Search for the cell housing the specified text and yield its (x, y) center coordinate. 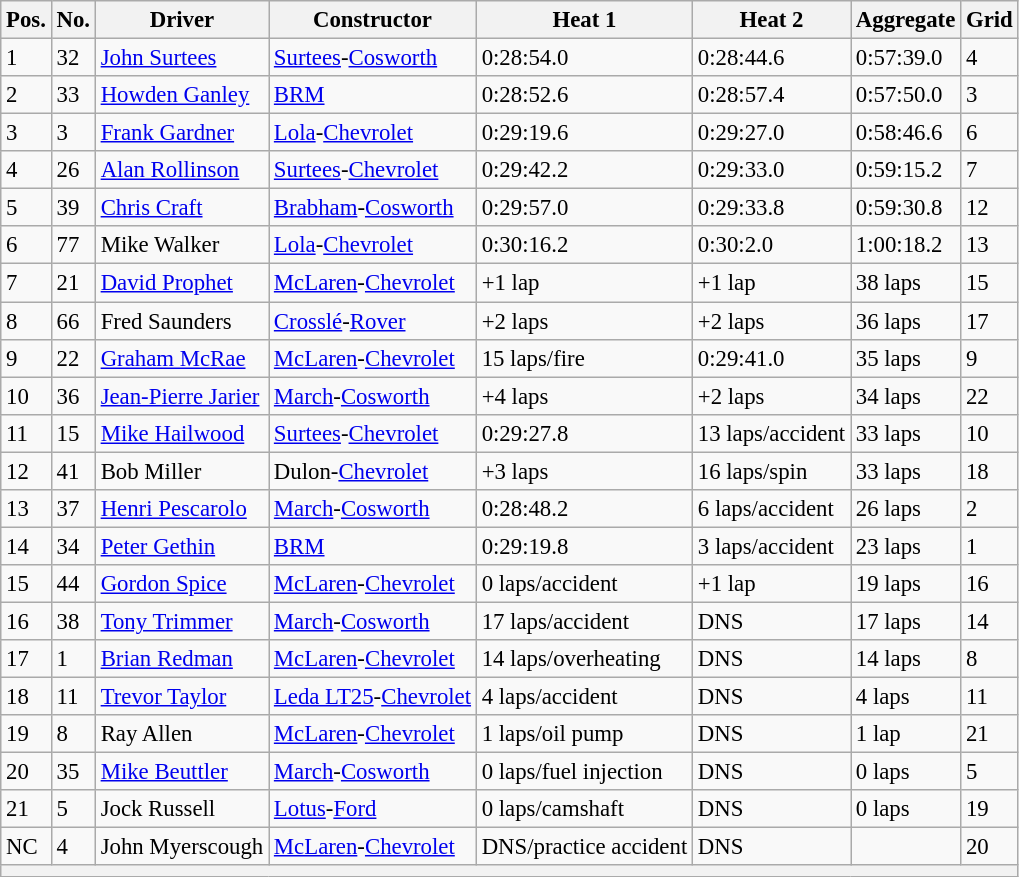
35 laps (905, 358)
+4 laps (584, 396)
Mike Hailwood (182, 433)
32 (73, 58)
Jock Russell (182, 809)
0:29:41.0 (772, 358)
34 (73, 546)
Driver (182, 20)
NC (26, 847)
Gordon Spice (182, 584)
Tony Trimmer (182, 621)
0:59:15.2 (905, 170)
36 (73, 396)
26 laps (905, 509)
1 lap (905, 734)
0:28:52.6 (584, 95)
26 (73, 170)
0:29:57.0 (584, 208)
0:29:19.8 (584, 546)
Constructor (373, 20)
Mike Walker (182, 245)
0 laps/accident (584, 584)
0:29:33.0 (772, 170)
13 laps/accident (772, 433)
0:29:27.0 (772, 133)
4 laps (905, 697)
David Prophet (182, 283)
Heat 2 (772, 20)
DNS/practice accident (584, 847)
Henri Pescarolo (182, 509)
0:58:46.6 (905, 133)
38 (73, 621)
19 laps (905, 584)
35 (73, 772)
41 (73, 471)
Aggregate (905, 20)
Howden Ganley (182, 95)
Chris Craft (182, 208)
Brabham-Cosworth (373, 208)
39 (73, 208)
John Myerscough (182, 847)
Graham McRae (182, 358)
0:59:30.8 (905, 208)
Mike Beuttler (182, 772)
0:29:27.8 (584, 433)
0:29:19.6 (584, 133)
Fred Saunders (182, 321)
23 laps (905, 546)
4 laps/accident (584, 697)
15 laps/fire (584, 358)
Bob Miller (182, 471)
0:57:50.0 (905, 95)
0:28:54.0 (584, 58)
14 laps (905, 659)
44 (73, 584)
6 laps/accident (772, 509)
No. (73, 20)
0:30:2.0 (772, 245)
34 laps (905, 396)
16 laps/spin (772, 471)
Trevor Taylor (182, 697)
3 laps/accident (772, 546)
Grid (990, 20)
0:28:44.6 (772, 58)
0:29:33.8 (772, 208)
14 laps/overheating (584, 659)
0:57:39.0 (905, 58)
Pos. (26, 20)
0 laps/fuel injection (584, 772)
Crosslé-Rover (373, 321)
+3 laps (584, 471)
Heat 1 (584, 20)
37 (73, 509)
66 (73, 321)
77 (73, 245)
Alan Rollinson (182, 170)
33 (73, 95)
Leda LT25-Chevrolet (373, 697)
1:00:18.2 (905, 245)
Brian Redman (182, 659)
Ray Allen (182, 734)
0:30:16.2 (584, 245)
17 laps/accident (584, 621)
John Surtees (182, 58)
Jean-Pierre Jarier (182, 396)
36 laps (905, 321)
Surtees-Cosworth (373, 58)
0 laps/camshaft (584, 809)
1 laps/oil pump (584, 734)
Dulon-Chevrolet (373, 471)
Lotus-Ford (373, 809)
0:28:57.4 (772, 95)
Peter Gethin (182, 546)
0:28:48.2 (584, 509)
17 laps (905, 621)
0:29:42.2 (584, 170)
Frank Gardner (182, 133)
38 laps (905, 283)
